Output the [x, y] coordinate of the center of the cell containing the given text.  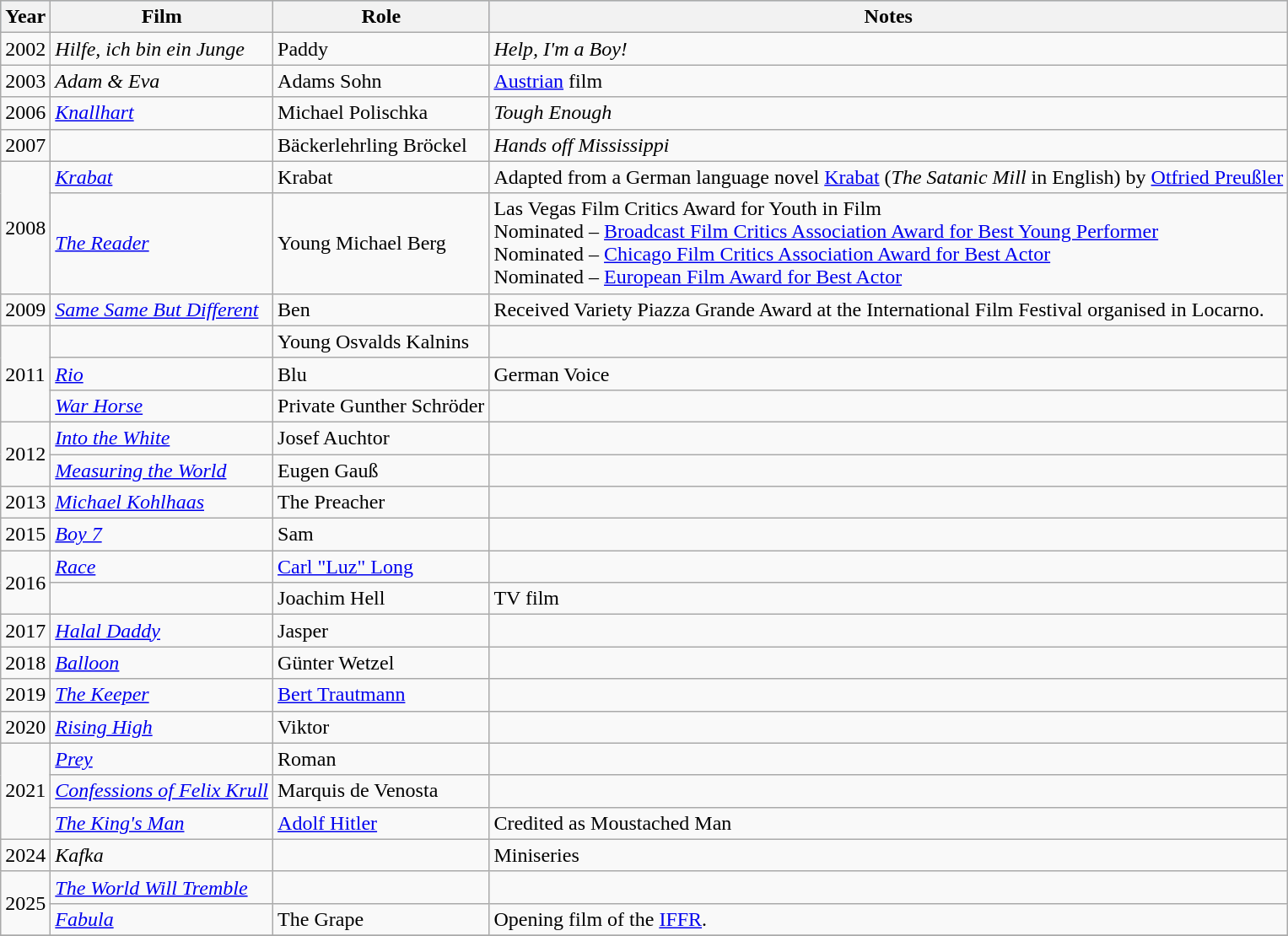
Role [381, 17]
Same Same But Different [162, 309]
Film [162, 17]
2020 [25, 727]
Balloon [162, 663]
Miniseries [889, 855]
The Keeper [162, 695]
Measuring the World [162, 470]
Josef Auchtor [381, 438]
War Horse [162, 406]
Jasper [381, 631]
The Reader [162, 243]
Hilfe, ich bin ein Junge [162, 49]
Young Osvalds Kalnins [381, 342]
Private Gunther Schröder [381, 406]
Tough Enough [889, 113]
Rio [162, 374]
Rising High [162, 727]
Sam [381, 535]
2003 [25, 81]
Boy 7 [162, 535]
Michael Polischka [381, 113]
2017 [25, 631]
2025 [25, 903]
2019 [25, 695]
Joachim Hell [381, 599]
2024 [25, 855]
Bert Trautmann [381, 695]
Austrian film [889, 81]
Roman [381, 759]
Prey [162, 759]
Knallhart [162, 113]
Halal Daddy [162, 631]
Michael Kohlhaas [162, 503]
Blu [381, 374]
Year [25, 17]
2016 [25, 583]
Günter Wetzel [381, 663]
Hands off Mississippi [889, 145]
Ben [381, 309]
Confessions of Felix Krull [162, 791]
2015 [25, 535]
2011 [25, 374]
Into the White [162, 438]
The King's Man [162, 823]
2007 [25, 145]
Young Michael Berg [381, 243]
Credited as Moustached Man [889, 823]
The Grape [381, 919]
Bäckerlehrling Bröckel [381, 145]
2018 [25, 663]
Race [162, 567]
Adolf Hitler [381, 823]
Adam & Eva [162, 81]
2008 [25, 228]
TV film [889, 599]
Viktor [381, 727]
Opening film of the IFFR. [889, 919]
Adams Sohn [381, 81]
Received Variety Piazza Grande Award at the International Film Festival organised in Locarno. [889, 309]
Marquis de Venosta [381, 791]
The World Will Tremble [162, 887]
2006 [25, 113]
The Preacher [381, 503]
2002 [25, 49]
German Voice [889, 374]
2021 [25, 791]
Fabula [162, 919]
Eugen Gauß [381, 470]
Notes [889, 17]
Help, I'm a Boy! [889, 49]
2013 [25, 503]
Paddy [381, 49]
2012 [25, 454]
Adapted from a German language novel Krabat (The Satanic Mill in English) by Otfried Preußler [889, 177]
2009 [25, 309]
Carl "Luz" Long [381, 567]
Kafka [162, 855]
